From the cell containing the given text, extract its center point as (X, Y) coordinate. 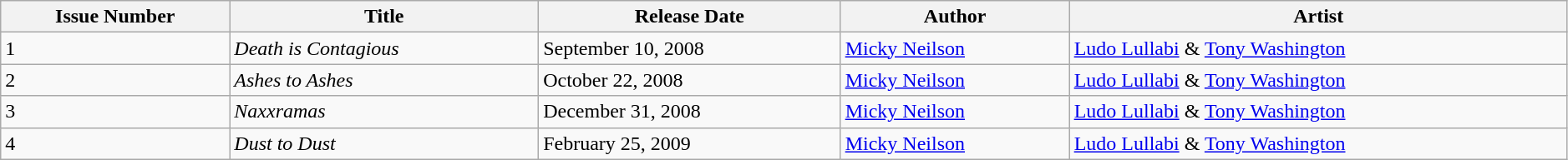
3 (115, 112)
Ashes to Ashes (384, 80)
September 10, 2008 (690, 48)
2 (115, 80)
Death is Contagious (384, 48)
4 (115, 143)
Author (955, 17)
February 25, 2009 (690, 143)
Artist (1318, 17)
Dust to Dust (384, 143)
Issue Number (115, 17)
October 22, 2008 (690, 80)
Title (384, 17)
Naxxramas (384, 112)
December 31, 2008 (690, 112)
1 (115, 48)
Release Date (690, 17)
